Return (X, Y) of the center of cell containing provided text 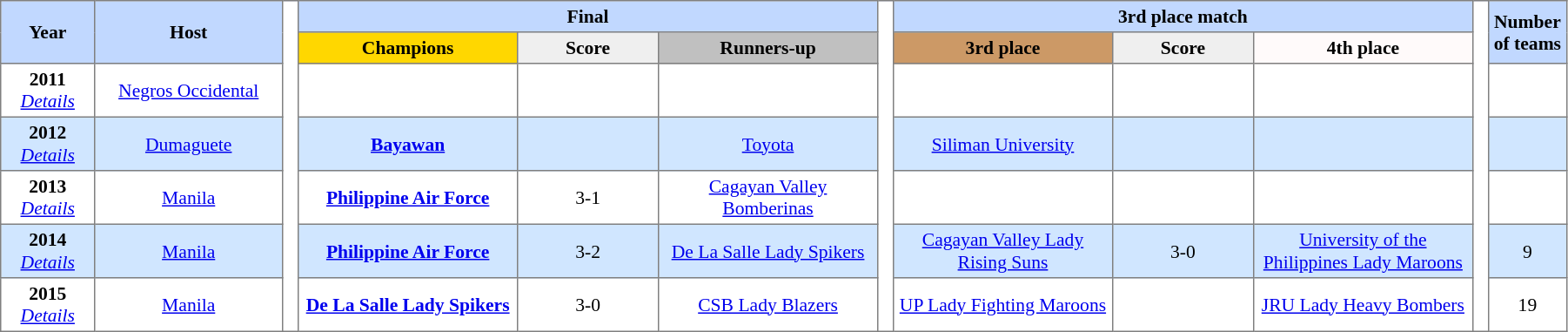
Runners-up (768, 48)
3rd place match (1183, 17)
4th place (1363, 48)
2012Details (48, 144)
Siliman University (1002, 144)
JRU Lady Heavy Bombers (1363, 305)
Dumaguete (189, 144)
2013Details (48, 198)
3-1 (588, 198)
3-2 (588, 251)
9 (1527, 251)
Negros Occidental (189, 91)
Cagayan Valley Bomberinas (768, 198)
Bayawan (408, 144)
UP Lady Fighting Maroons (1002, 305)
CSB Lady Blazers (768, 305)
3rd place (1002, 48)
Number of teams (1527, 32)
Champions (408, 48)
19 (1527, 305)
2011Details (48, 91)
Year (48, 32)
2015Details (48, 305)
Toyota (768, 144)
Host (189, 32)
Cagayan Valley Lady Rising Suns (1002, 251)
2014Details (48, 251)
Final (588, 17)
University of the Philippines Lady Maroons (1363, 251)
